Determine the (x, y) coordinate at the center of the cell enclosing the given text.  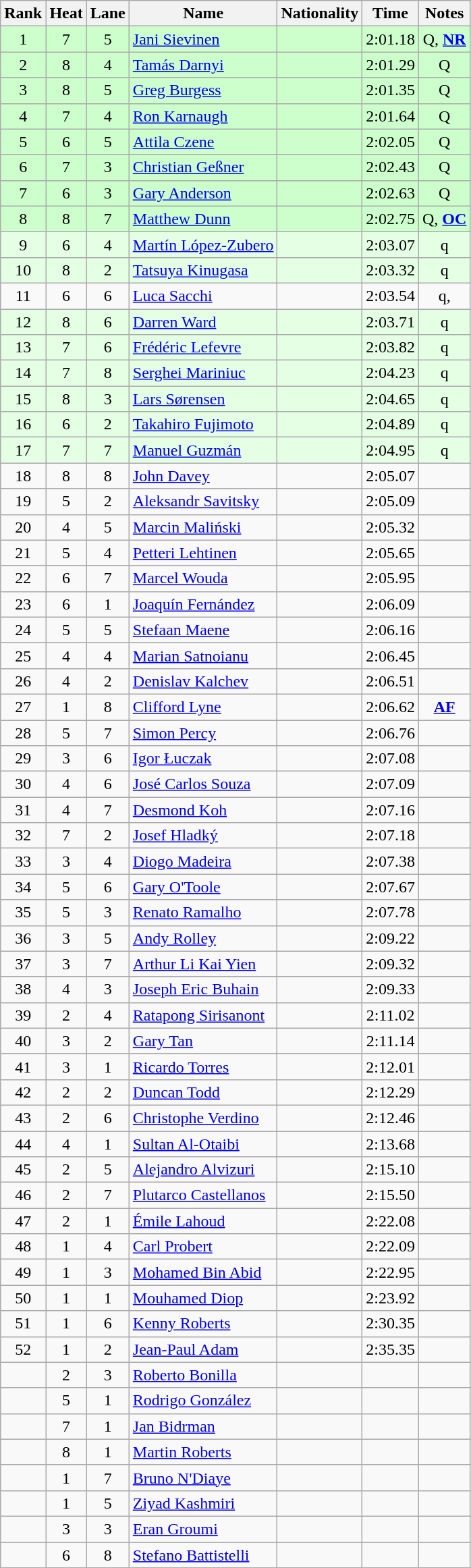
Sultan Al-Otaibi (203, 1144)
Rodrigo González (203, 1401)
42 (23, 1092)
2:04.95 (391, 450)
Serghei Mariniuc (203, 373)
Ratapong Sirisanont (203, 1015)
2:04.23 (391, 373)
2:07.09 (391, 784)
2:07.78 (391, 913)
Greg Burgess (203, 90)
Émile Lahoud (203, 1221)
2:11.14 (391, 1041)
2:05.07 (391, 476)
Martin Roberts (203, 1452)
21 (23, 553)
Ziyad Kashmiri (203, 1503)
2:01.64 (391, 116)
2:07.38 (391, 861)
2:22.09 (391, 1247)
43 (23, 1118)
Alejandro Alvizuri (203, 1170)
2:09.33 (391, 990)
John Davey (203, 476)
Darren Ward (203, 322)
29 (23, 759)
Duncan Todd (203, 1092)
2:02.75 (391, 219)
Clifford Lyne (203, 707)
2:12.46 (391, 1118)
Manuel Guzmán (203, 450)
Joaquín Fernández (203, 604)
33 (23, 861)
2:01.35 (391, 90)
18 (23, 476)
Marcin Maliński (203, 527)
Christophe Verdino (203, 1118)
Mohamed Bin Abid (203, 1272)
Q, OC (444, 219)
36 (23, 938)
31 (23, 810)
51 (23, 1324)
10 (23, 270)
Marian Satnoianu (203, 655)
2:07.67 (391, 887)
2:12.01 (391, 1066)
Lars Sørensen (203, 399)
2:35.35 (391, 1349)
2:06.09 (391, 604)
24 (23, 630)
2:07.08 (391, 759)
2:04.65 (391, 399)
2:03.07 (391, 244)
46 (23, 1195)
50 (23, 1298)
48 (23, 1247)
23 (23, 604)
Lane (108, 13)
Tatsuya Kinugasa (203, 270)
28 (23, 732)
Takahiro Fujimoto (203, 425)
30 (23, 784)
2:09.32 (391, 964)
Gary Tan (203, 1041)
Attila Czene (203, 142)
40 (23, 1041)
49 (23, 1272)
Eran Groumi (203, 1529)
2:02.05 (391, 142)
2:03.32 (391, 270)
Time (391, 13)
2:13.68 (391, 1144)
Roberto Bonilla (203, 1375)
Plutarco Castellanos (203, 1195)
Joseph Eric Buhain (203, 990)
Jean-Paul Adam (203, 1349)
Carl Probert (203, 1247)
11 (23, 296)
27 (23, 707)
Nationality (320, 13)
2:05.32 (391, 527)
Diogo Madeira (203, 861)
2:07.18 (391, 836)
15 (23, 399)
2:04.89 (391, 425)
17 (23, 450)
Stefaan Maene (203, 630)
2:05.65 (391, 553)
Q, NR (444, 39)
Mouhamed Diop (203, 1298)
Igor Łuczak (203, 759)
34 (23, 887)
Arthur Li Kai Yien (203, 964)
Jani Sievinen (203, 39)
Name (203, 13)
39 (23, 1015)
52 (23, 1349)
Bruno N'Diaye (203, 1478)
12 (23, 322)
2:02.43 (391, 167)
Aleksandr Savitsky (203, 502)
2:07.16 (391, 810)
AF (444, 707)
2:06.51 (391, 681)
2:05.09 (391, 502)
2:12.29 (391, 1092)
Tamás Darnyi (203, 65)
José Carlos Souza (203, 784)
Luca Sacchi (203, 296)
2:15.50 (391, 1195)
2:06.16 (391, 630)
20 (23, 527)
Christian Geßner (203, 167)
Gary O'Toole (203, 887)
2:02.63 (391, 193)
Heat (66, 13)
2:03.82 (391, 348)
Notes (444, 13)
2:03.71 (391, 322)
2:22.95 (391, 1272)
2:06.62 (391, 707)
16 (23, 425)
13 (23, 348)
2:01.29 (391, 65)
Marcel Wouda (203, 578)
14 (23, 373)
26 (23, 681)
2:30.35 (391, 1324)
2:11.02 (391, 1015)
Petteri Lehtinen (203, 553)
25 (23, 655)
Rank (23, 13)
Frédéric Lefevre (203, 348)
38 (23, 990)
44 (23, 1144)
2:09.22 (391, 938)
2:03.54 (391, 296)
2:01.18 (391, 39)
Ron Karnaugh (203, 116)
Stefano Battistelli (203, 1555)
2:15.10 (391, 1170)
37 (23, 964)
Kenny Roberts (203, 1324)
9 (23, 244)
2:05.95 (391, 578)
19 (23, 502)
Martín López-Zubero (203, 244)
2:23.92 (391, 1298)
Simon Percy (203, 732)
47 (23, 1221)
q, (444, 296)
2:06.45 (391, 655)
Josef Hladký (203, 836)
Ricardo Torres (203, 1066)
41 (23, 1066)
Jan Bidrman (203, 1426)
35 (23, 913)
22 (23, 578)
Matthew Dunn (203, 219)
2:06.76 (391, 732)
45 (23, 1170)
Denislav Kalchev (203, 681)
Renato Ramalho (203, 913)
Gary Anderson (203, 193)
32 (23, 836)
2:22.08 (391, 1221)
Desmond Koh (203, 810)
Andy Rolley (203, 938)
